Output the [X, Y] coordinate of the center of the cell containing the given text.  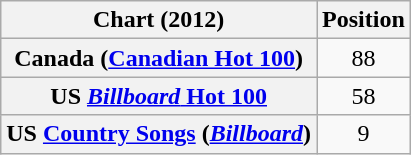
9 [364, 134]
Position [364, 20]
US Billboard Hot 100 [159, 96]
88 [364, 58]
Chart (2012) [159, 20]
Canada (Canadian Hot 100) [159, 58]
US Country Songs (Billboard) [159, 134]
58 [364, 96]
